Locate the cell with the specified text and output its [x, y] center coordinate. 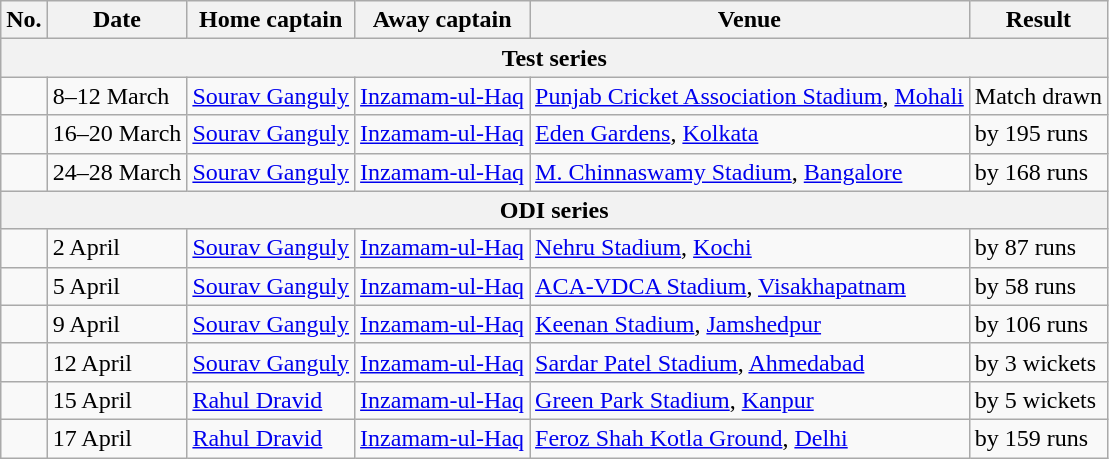
by 106 runs [1038, 324]
Eden Gardens, Kolkata [750, 134]
No. [24, 20]
16–20 March [117, 134]
Match drawn [1038, 96]
Home captain [271, 20]
Date [117, 20]
24–28 March [117, 172]
17 April [117, 438]
Away captain [442, 20]
by 159 runs [1038, 438]
Venue [750, 20]
Result [1038, 20]
Keenan Stadium, Jamshedpur [750, 324]
Sardar Patel Stadium, Ahmedabad [750, 362]
by 3 wickets [1038, 362]
by 195 runs [1038, 134]
Test series [554, 58]
2 April [117, 248]
15 April [117, 400]
by 168 runs [1038, 172]
by 58 runs [1038, 286]
5 April [117, 286]
Nehru Stadium, Kochi [750, 248]
Feroz Shah Kotla Ground, Delhi [750, 438]
M. Chinnaswamy Stadium, Bangalore [750, 172]
12 April [117, 362]
Green Park Stadium, Kanpur [750, 400]
ODI series [554, 210]
by 87 runs [1038, 248]
Punjab Cricket Association Stadium, Mohali [750, 96]
8–12 March [117, 96]
9 April [117, 324]
by 5 wickets [1038, 400]
ACA-VDCA Stadium, Visakhapatnam [750, 286]
